Search for the cell housing the specified text and yield its (x, y) center coordinate. 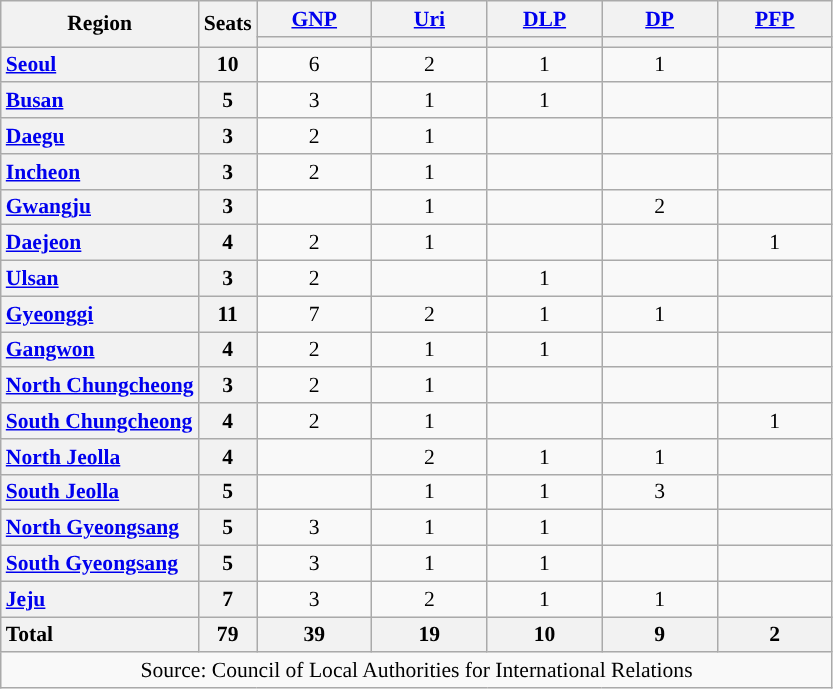
South Chungcheong (100, 421)
Jeju (100, 599)
19 (430, 635)
North Jeolla (100, 457)
North Gyeongsang (100, 528)
Uri (430, 19)
Total (100, 635)
Daegu (100, 136)
South Gyeongsang (100, 564)
6 (314, 65)
Gwangju (100, 207)
Daejeon (100, 243)
Ulsan (100, 279)
GNP (314, 19)
79 (228, 635)
39 (314, 635)
PFP (774, 19)
North Chungcheong (100, 386)
Seoul (100, 65)
Busan (100, 101)
Gangwon (100, 350)
South Jeolla (100, 492)
11 (228, 314)
9 (660, 635)
Region (100, 24)
Seats (228, 24)
DP (660, 19)
Incheon (100, 172)
Gyeonggi (100, 314)
Source: Council of Local Authorities for International Relations (417, 671)
DLP (544, 19)
